Detect which cell encompasses the target text, then output its (x, y) center coordinate. 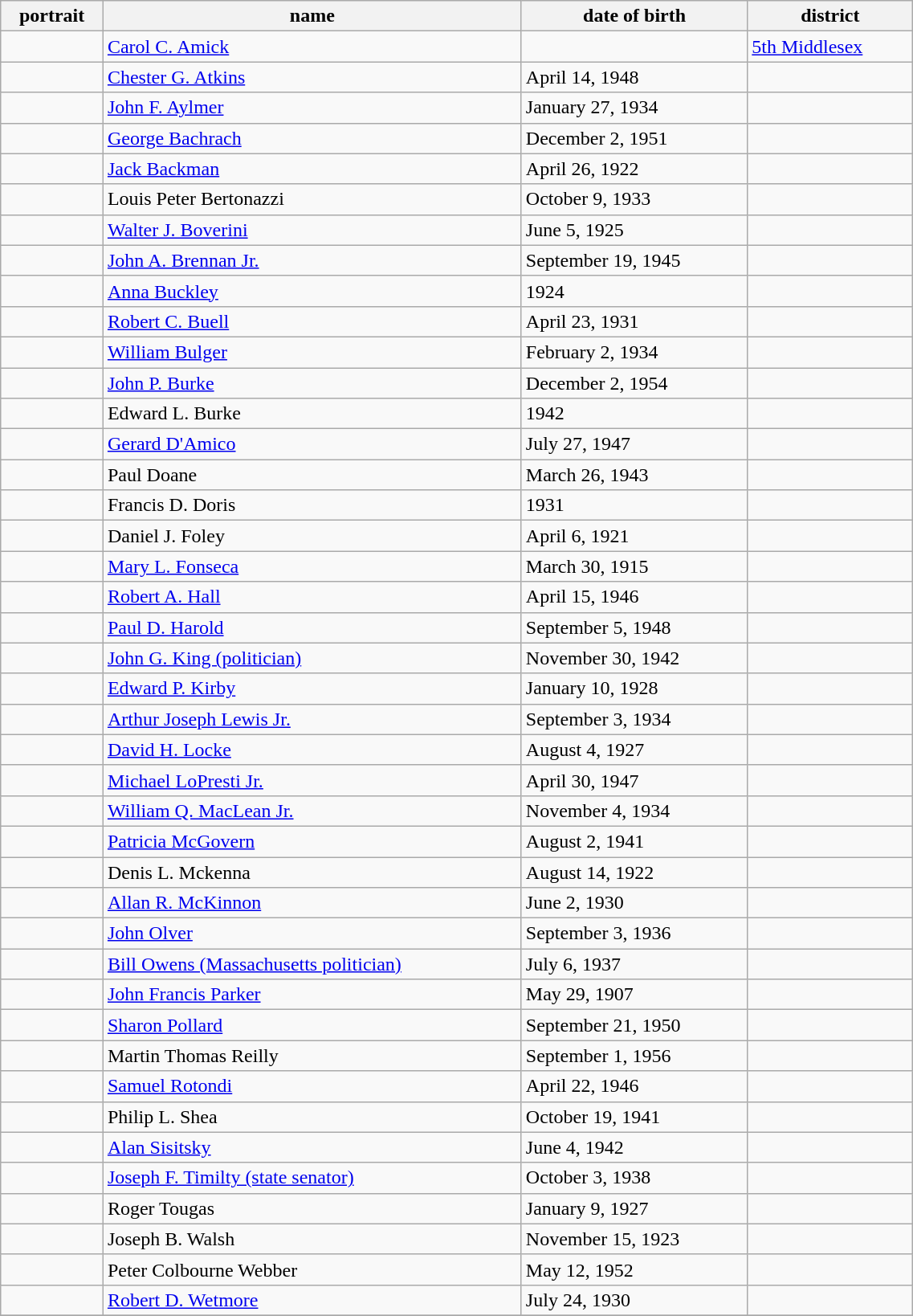
John A. Brennan Jr. (312, 260)
November 15, 1923 (634, 1239)
Daniel J. Foley (312, 536)
Gerard D'Amico (312, 444)
1931 (634, 505)
October 3, 1938 (634, 1178)
September 1, 1956 (634, 1056)
December 2, 1954 (634, 383)
George Bachrach (312, 138)
Philip L. Shea (312, 1117)
Francis D. Doris (312, 505)
Alan Sisitsky (312, 1147)
May 29, 1907 (634, 995)
Patricia McGovern (312, 841)
Denis L. Mckenna (312, 872)
June 5, 1925 (634, 230)
January 27, 1934 (634, 108)
Paul Doane (312, 475)
August 2, 1941 (634, 841)
Joseph B. Walsh (312, 1239)
Louis Peter Bertonazzi (312, 199)
Anna Buckley (312, 291)
Edward L. Burke (312, 414)
Robert C. Buell (312, 321)
Paul D. Harold (312, 627)
November 4, 1934 (634, 811)
September 21, 1950 (634, 1025)
Mary L. Fonseca (312, 566)
September 19, 1945 (634, 260)
January 9, 1927 (634, 1208)
July 24, 1930 (634, 1300)
March 30, 1915 (634, 566)
April 30, 1947 (634, 780)
Roger Tougas (312, 1208)
September 3, 1936 (634, 934)
November 30, 1942 (634, 658)
Samuel Rotondi (312, 1086)
Chester G. Atkins (312, 77)
William Q. MacLean Jr. (312, 811)
Arthur Joseph Lewis Jr. (312, 719)
David H. Locke (312, 750)
Robert D. Wetmore (312, 1300)
Sharon Pollard (312, 1025)
Joseph F. Timilty (state senator) (312, 1178)
July 27, 1947 (634, 444)
February 2, 1934 (634, 352)
Edward P. Kirby (312, 689)
Michael LoPresti Jr. (312, 780)
1942 (634, 414)
John Olver (312, 934)
Walter J. Boverini (312, 230)
March 26, 1943 (634, 475)
John F. Aylmer (312, 108)
portrait (52, 16)
John Francis Parker (312, 995)
John G. King (politician) (312, 658)
May 12, 1952 (634, 1269)
December 2, 1951 (634, 138)
Carol C. Amick (312, 47)
John P. Burke (312, 383)
April 22, 1946 (634, 1086)
Robert A. Hall (312, 597)
Bill Owens (Massachusetts politician) (312, 964)
April 15, 1946 (634, 597)
April 6, 1921 (634, 536)
April 14, 1948 (634, 77)
August 4, 1927 (634, 750)
September 3, 1934 (634, 719)
Allan R. McKinnon (312, 903)
5th Middlesex (830, 47)
Peter Colbourne Webber (312, 1269)
June 4, 1942 (634, 1147)
1924 (634, 291)
September 5, 1948 (634, 627)
April 23, 1931 (634, 321)
August 14, 1922 (634, 872)
name (312, 16)
Jack Backman (312, 169)
October 9, 1933 (634, 199)
June 2, 1930 (634, 903)
October 19, 1941 (634, 1117)
district (830, 16)
date of birth (634, 16)
April 26, 1922 (634, 169)
January 10, 1928 (634, 689)
July 6, 1937 (634, 964)
William Bulger (312, 352)
Martin Thomas Reilly (312, 1056)
